For the text-containing cell, return its midpoint in (X, Y) coordinate format. 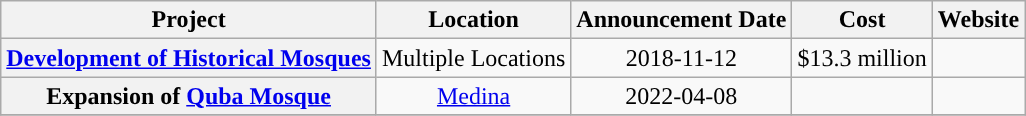
Expansion of Quba Mosque (189, 96)
Project (189, 20)
Location (473, 20)
Multiple Locations (473, 58)
2022-04-08 (682, 96)
Website (978, 20)
Announcement Date (682, 20)
2018-11-12 (682, 58)
Medina (473, 96)
$13.3 million (862, 58)
Cost (862, 20)
Development of Historical Mosques (189, 58)
